Extract the (x, y) coordinate from the center of the cell holding the provided text.  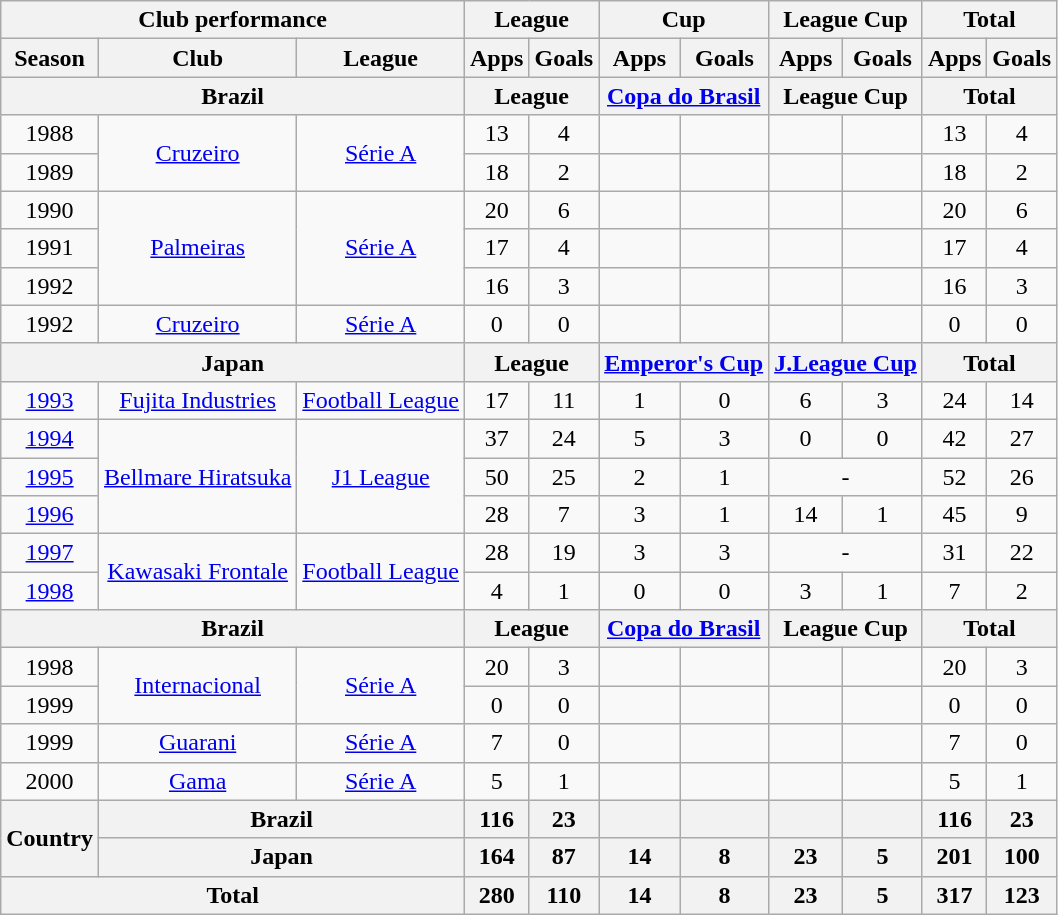
11 (564, 400)
Club performance (233, 20)
9 (1022, 515)
Internacional (197, 686)
1996 (50, 515)
1991 (50, 248)
31 (954, 553)
Guarani (197, 743)
Fujita Industries (197, 400)
1989 (50, 172)
87 (564, 857)
Emperor's Cup (684, 362)
164 (497, 857)
45 (954, 515)
Cup (684, 20)
1997 (50, 553)
280 (497, 895)
25 (564, 477)
42 (954, 438)
317 (954, 895)
Season (50, 58)
201 (954, 857)
Palmeiras (197, 248)
Kawasaki Frontale (197, 572)
27 (1022, 438)
Bellmare Hiratsuka (197, 476)
100 (1022, 857)
123 (1022, 895)
26 (1022, 477)
19 (564, 553)
Gama (197, 781)
50 (497, 477)
1988 (50, 134)
52 (954, 477)
Country (50, 838)
1995 (50, 477)
37 (497, 438)
1990 (50, 210)
Club (197, 58)
22 (1022, 553)
1993 (50, 400)
110 (564, 895)
J1 League (381, 476)
2000 (50, 781)
1994 (50, 438)
J.League Cup (846, 362)
